Output the (x, y) coordinate of the center of the cell containing the given text.  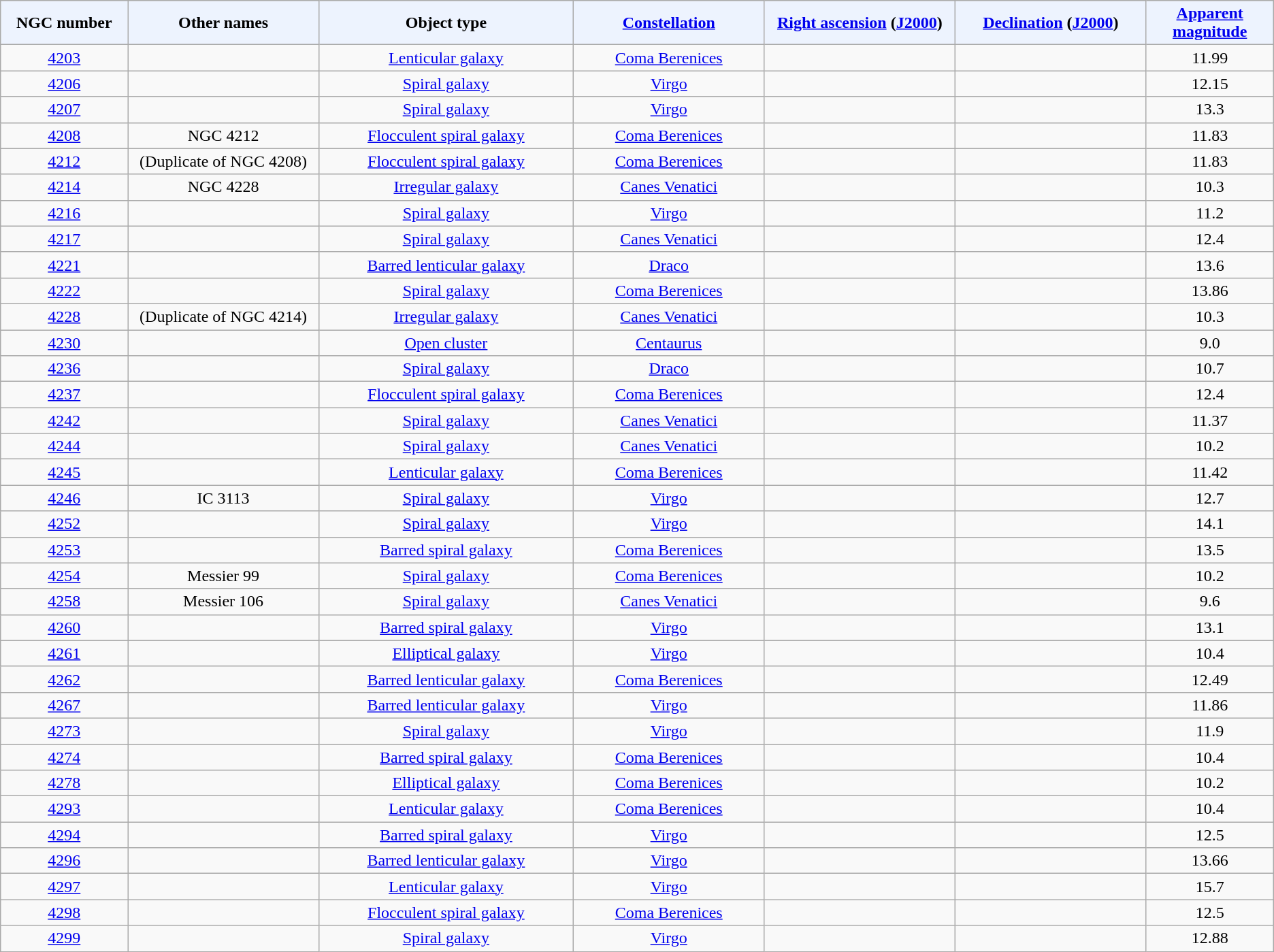
4260 (64, 627)
4207 (64, 110)
4206 (64, 84)
12.7 (1210, 498)
12.49 (1210, 679)
Apparent magnitude (1210, 23)
9.0 (1210, 342)
13.5 (1210, 550)
IC 3113 (223, 498)
4296 (64, 861)
4242 (64, 421)
11.2 (1210, 213)
Centaurus (668, 342)
13.1 (1210, 627)
4278 (64, 783)
Messier 106 (223, 602)
4274 (64, 757)
4262 (64, 679)
(Duplicate of NGC 4208) (223, 161)
4299 (64, 938)
Right ascension (J2000) (860, 23)
4261 (64, 653)
4230 (64, 342)
NGC 4212 (223, 135)
12.15 (1210, 84)
4212 (64, 161)
4253 (64, 550)
4294 (64, 835)
4293 (64, 809)
4203 (64, 58)
4216 (64, 213)
4298 (64, 913)
4252 (64, 524)
14.1 (1210, 524)
11.99 (1210, 58)
11.42 (1210, 472)
4222 (64, 291)
11.9 (1210, 731)
13.3 (1210, 110)
4267 (64, 705)
4244 (64, 446)
4273 (64, 731)
13.6 (1210, 265)
NGC 4228 (223, 187)
11.86 (1210, 705)
4297 (64, 887)
13.66 (1210, 861)
Constellation (668, 23)
Open cluster (446, 342)
4208 (64, 135)
4236 (64, 369)
4237 (64, 395)
13.86 (1210, 291)
10.7 (1210, 369)
15.7 (1210, 887)
11.37 (1210, 421)
Messier 99 (223, 576)
4245 (64, 472)
NGC number (64, 23)
Other names (223, 23)
4246 (64, 498)
4217 (64, 239)
4228 (64, 316)
4221 (64, 265)
12.88 (1210, 938)
4254 (64, 576)
Object type (446, 23)
4258 (64, 602)
Declination (J2000) (1051, 23)
4214 (64, 187)
9.6 (1210, 602)
(Duplicate of NGC 4214) (223, 316)
